Locate the cell with the specified text and output its (x, y) center coordinate. 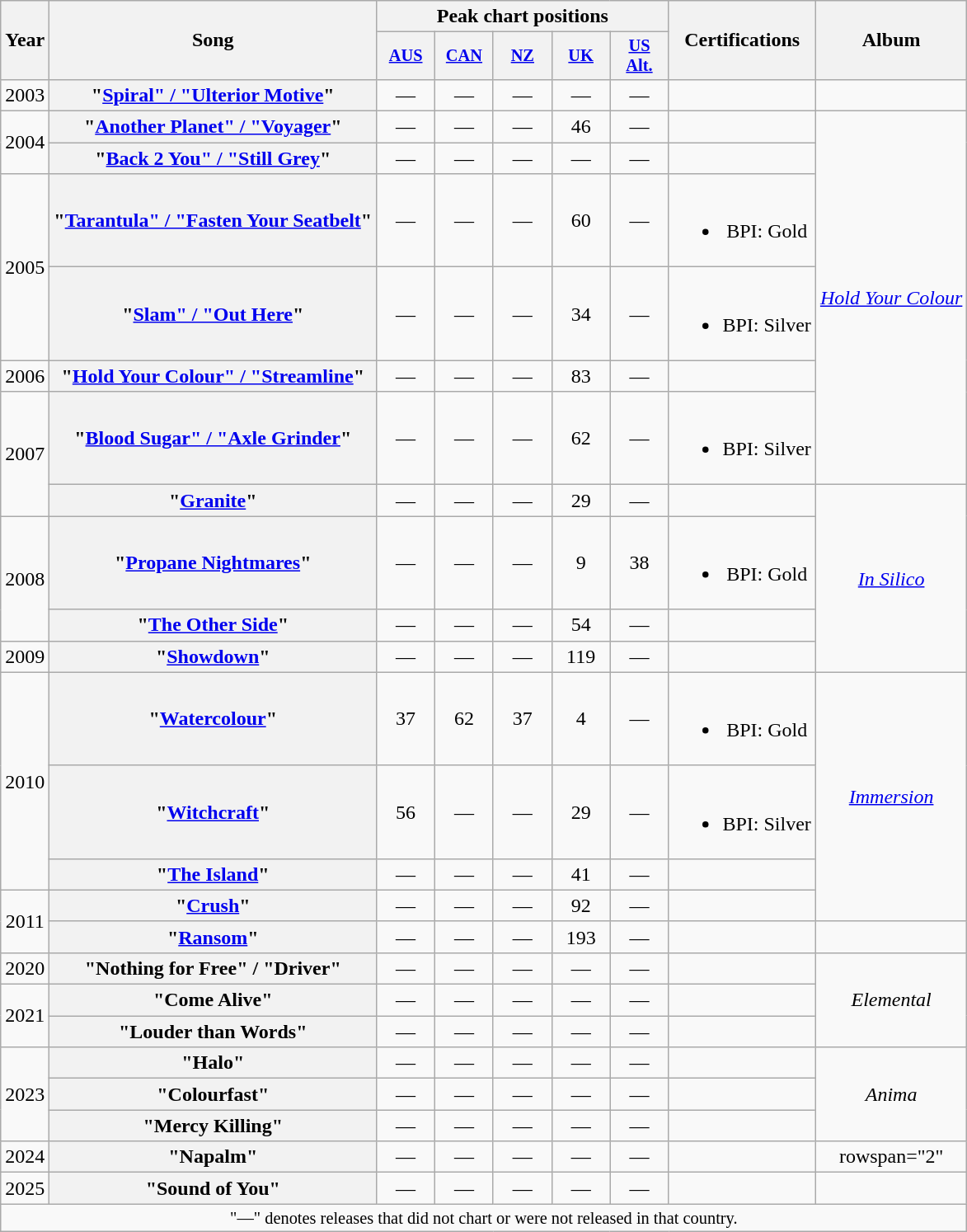
2006 (25, 376)
2025 (25, 1188)
38 (640, 562)
Immersion (891, 797)
"Another Planet" / "Voyager" (213, 127)
"Tarantula" / "Fasten Your Seatbelt" (213, 221)
"Nothing for Free" / "Driver" (213, 968)
9 (580, 562)
"Spiral" / "Ulterior Motive" (213, 95)
34 (580, 313)
2008 (25, 579)
"Halo" (213, 1063)
UK (580, 56)
2023 (25, 1094)
"Ransom" (213, 937)
41 (580, 874)
Year (25, 40)
"Granite" (213, 501)
"Crush" (213, 905)
Elemental (891, 999)
"Showdown" (213, 656)
Song (213, 40)
"Watercolour" (213, 719)
2011 (25, 921)
46 (580, 127)
Anima (891, 1094)
Hold Your Colour (891, 299)
"Sound of You" (213, 1188)
"Come Alive" (213, 1000)
4 (580, 719)
Certifications (742, 40)
54 (580, 625)
Album (891, 40)
"Napalm" (213, 1157)
In Silico (891, 579)
2009 (25, 656)
2010 (25, 781)
2024 (25, 1157)
rowspan="2" (891, 1157)
CAN (465, 56)
"The Other Side" (213, 625)
USAlt. (640, 56)
193 (580, 937)
"Slam" / "Out Here" (213, 313)
2004 (25, 143)
2020 (25, 968)
AUS (406, 56)
"Louder than Words" (213, 1032)
"—" denotes releases that did not chart or were not released in that country. (484, 1218)
2021 (25, 1016)
119 (580, 656)
Peak chart positions (523, 16)
83 (580, 376)
"Blood Sugar" / "Axle Grinder" (213, 439)
56 (406, 811)
NZ (523, 56)
"Mercy Killing" (213, 1126)
2007 (25, 454)
"Hold Your Colour" / "Streamline" (213, 376)
"Witchcraft" (213, 811)
60 (580, 221)
"Propane Nightmares" (213, 562)
"The Island" (213, 874)
"Colourfast" (213, 1094)
"Back 2 You" / "Still Grey" (213, 158)
2003 (25, 95)
92 (580, 905)
2005 (25, 267)
